Return the (x, y) coordinate for the center point of the cell that contains the specified text.  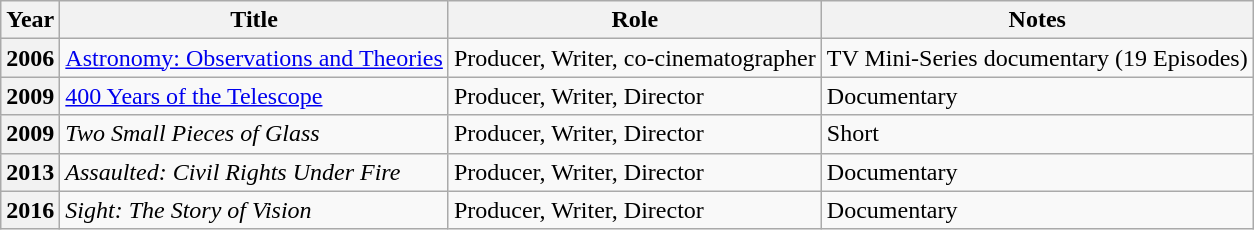
TV Mini-Series documentary (19 Episodes) (1037, 58)
Assaulted: Civil Rights Under Fire (254, 172)
Role (634, 20)
Two Small Pieces of Glass (254, 134)
2016 (30, 210)
Title (254, 20)
2006 (30, 58)
2013 (30, 172)
Sight: The Story of Vision (254, 210)
Producer, Writer, co-cinematographer (634, 58)
Year (30, 20)
400 Years of the Telescope (254, 96)
Short (1037, 134)
Notes (1037, 20)
Astronomy: Observations and Theories (254, 58)
